Detect which cell encompasses the target text, then output its [X, Y] center coordinate. 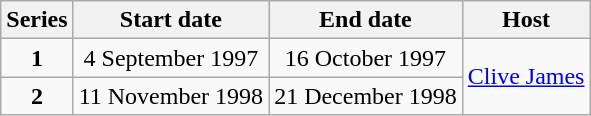
1 [37, 58]
21 December 1998 [366, 96]
11 November 1998 [170, 96]
16 October 1997 [366, 58]
Host [526, 20]
Clive James [526, 77]
4 September 1997 [170, 58]
2 [37, 96]
End date [366, 20]
Start date [170, 20]
Series [37, 20]
